Output the (X, Y) coordinate of the center of the cell containing the given text.  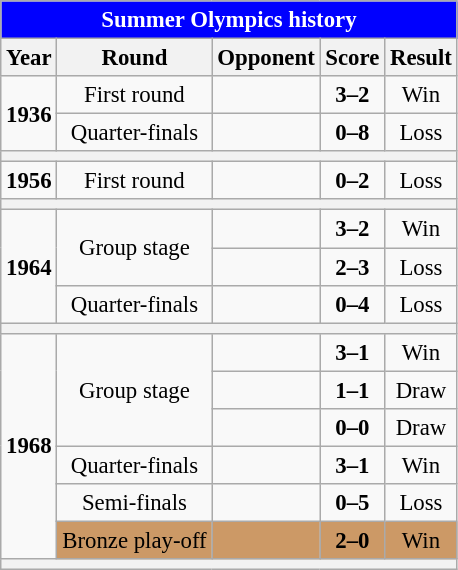
Opponent (266, 58)
Result (422, 58)
0–4 (352, 304)
0–8 (352, 133)
Bronze play-off (134, 540)
Round (134, 58)
0–5 (352, 503)
Summer Olympics history (229, 20)
Score (352, 58)
1–1 (352, 390)
0–0 (352, 428)
Semi-finals (134, 503)
2–0 (352, 540)
1964 (29, 266)
2–3 (352, 267)
1956 (29, 181)
0–2 (352, 181)
1936 (29, 114)
Year (29, 58)
1968 (29, 446)
